Determine the [X, Y] coordinate at the center of the cell enclosing the given text.  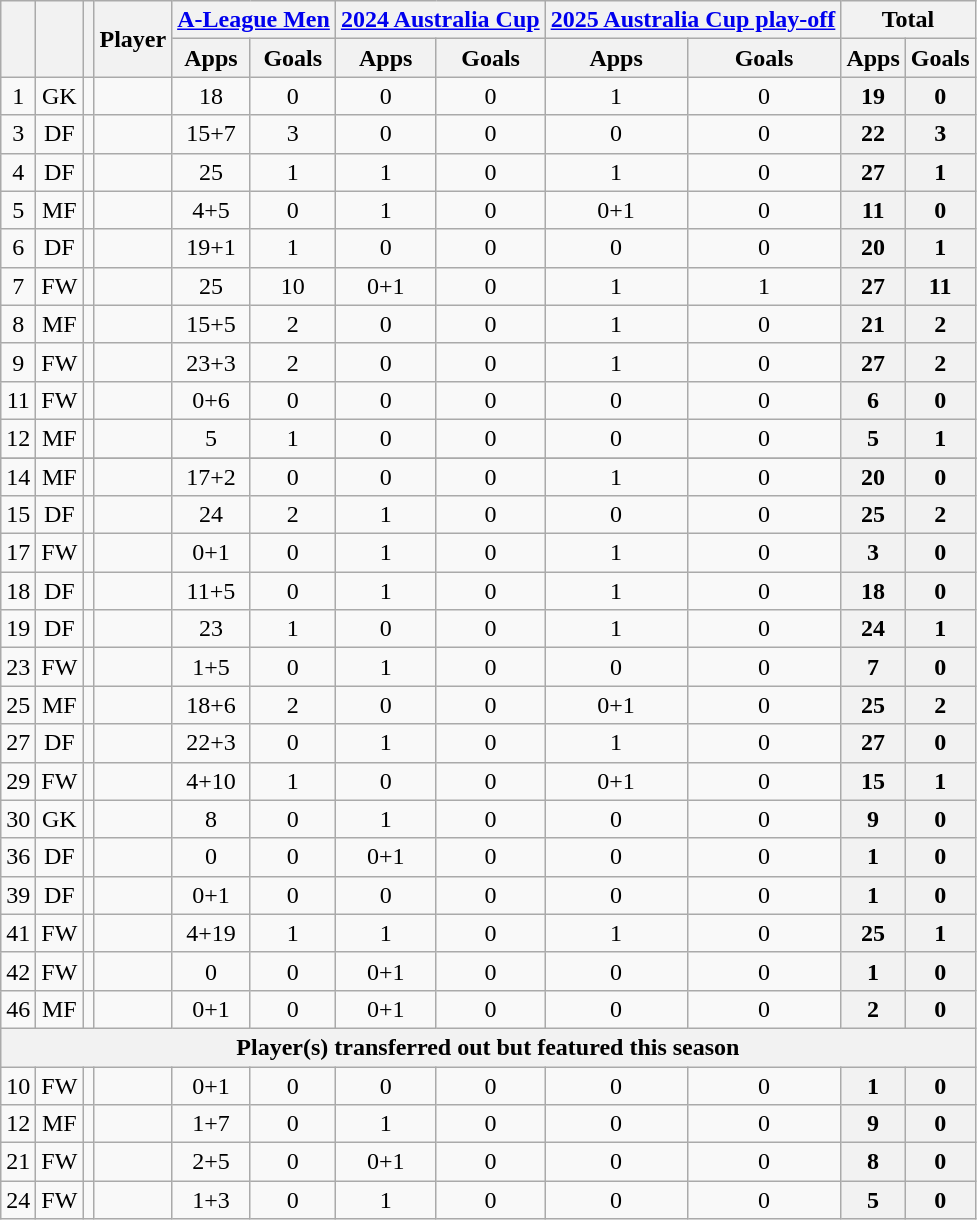
1+3 [212, 1200]
4 [18, 172]
Player [133, 39]
4+5 [212, 210]
15+5 [212, 324]
17+2 [212, 477]
2025 Australia Cup play-off [693, 20]
22+3 [212, 743]
18+6 [212, 705]
23+3 [212, 362]
30 [18, 819]
17 [18, 553]
42 [18, 971]
2024 Australia Cup [440, 20]
4+10 [212, 781]
39 [18, 895]
41 [18, 933]
A-League Men [254, 20]
36 [18, 857]
Total [908, 20]
2+5 [212, 1162]
29 [18, 781]
1+5 [212, 667]
11+5 [212, 591]
19+1 [212, 248]
15+7 [212, 134]
22 [873, 134]
Player(s) transferred out but featured this season [488, 1047]
46 [18, 1009]
14 [18, 477]
1+7 [212, 1124]
0+6 [212, 400]
4+19 [212, 933]
